Search for the cell housing the specified text and yield its (x, y) center coordinate. 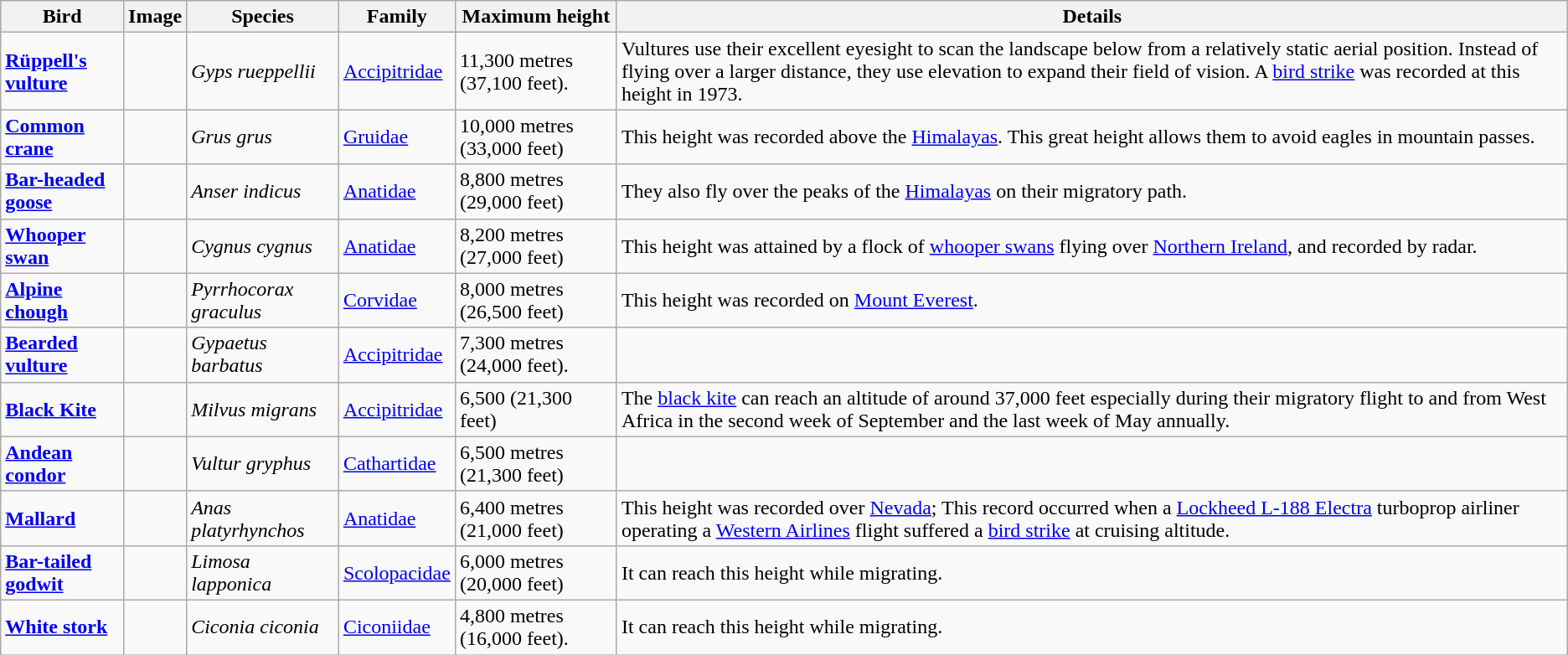
This height was recorded above the Himalayas. This great height allows them to avoid eagles in mountain passes. (1092, 137)
Ciconia ciconia (263, 627)
6,500 (21,300 feet) (536, 409)
11,300 metres (37,100 feet). (536, 71)
7,300 metres (24,000 feet). (536, 355)
6,500 metres (21,300 feet) (536, 464)
Ciconiidae (397, 627)
Cygnus cygnus (263, 246)
Black Kite (62, 409)
Bearded vulture (62, 355)
White stork (62, 627)
6,000 metres (20,000 feet) (536, 573)
Species (263, 17)
Cathartidae (397, 464)
Whooper swan (62, 246)
Andean condor (62, 464)
They also fly over the peaks of the Himalayas on their migratory path. (1092, 191)
8,000 metres (26,500 feet) (536, 300)
This height was attained by a flock of whooper swans flying over Northern Ireland, and recorded by radar. (1092, 246)
10,000 metres (33,000 feet) (536, 137)
This height was recorded on Mount Everest. (1092, 300)
Bird (62, 17)
Family (397, 17)
Scolopacidae (397, 573)
Gruidae (397, 137)
Pyrrhocorax graculus (263, 300)
Alpine chough (62, 300)
Grus grus (263, 137)
Vultur gryphus (263, 464)
Bar-headed goose (62, 191)
Bar-tailed godwit (62, 573)
8,800 metres (29,000 feet) (536, 191)
Mallard (62, 518)
Anas platyrhynchos (263, 518)
Gypaetus barbatus (263, 355)
Anser indicus (263, 191)
Maximum height (536, 17)
Corvidae (397, 300)
Details (1092, 17)
Gyps rueppellii (263, 71)
Milvus migrans (263, 409)
6,400 metres (21,000 feet) (536, 518)
Image (156, 17)
Common crane (62, 137)
Rüppell's vulture (62, 71)
8,200 metres (27,000 feet) (536, 246)
4,800 metres (16,000 feet). (536, 627)
Limosa lapponica (263, 573)
